Detect which cell encompasses the target text, then output its [X, Y] center coordinate. 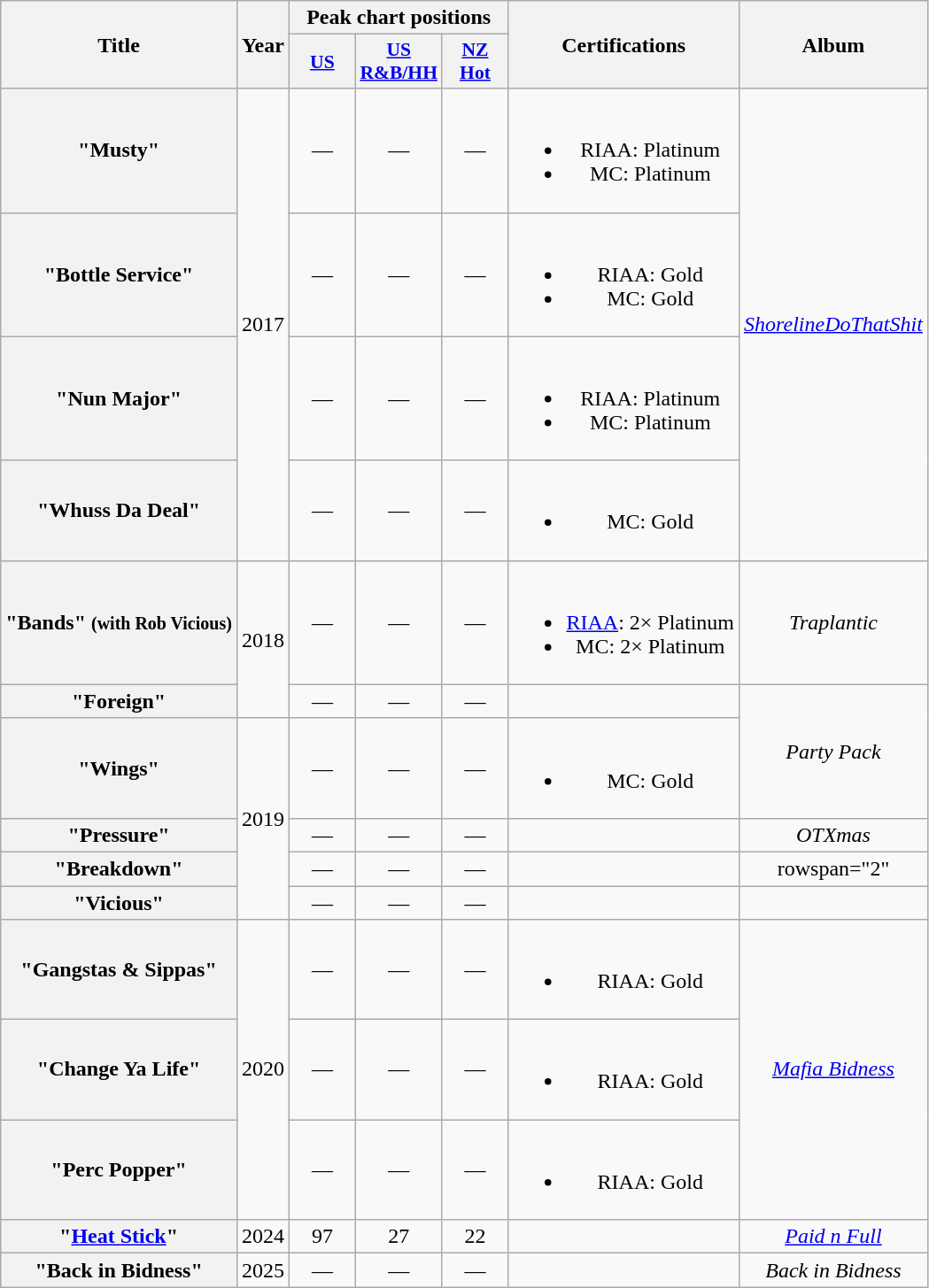
2020 [262, 1069]
Certifications [623, 44]
"Breakdown" [119, 868]
RIAA: 2× PlatinumMC: 2× Platinum [623, 622]
NZHot [475, 62]
2024 [262, 1237]
"Wings" [119, 768]
Traplantic [834, 622]
"Vicious" [119, 902]
OTXmas [834, 835]
"Perc Popper" [119, 1170]
Title [119, 44]
Mafia Bidness [834, 1069]
27 [399, 1237]
"Foreign" [119, 701]
"Heat Stick" [119, 1237]
"Gangstas & Sippas" [119, 970]
"Nun Major" [119, 398]
ShorelineDoThatShit [834, 324]
Paid n Full [834, 1237]
"Change Ya Life" [119, 1069]
2018 [262, 639]
97 [322, 1237]
Party Pack [834, 751]
"Pressure" [119, 835]
"Bottle Service" [119, 274]
"Whuss Da Deal" [119, 510]
rowspan="2" [834, 868]
Peak chart positions [399, 18]
"Musty" [119, 150]
USR&B/HH [399, 62]
US [322, 62]
Back in Bidness [834, 1270]
"Bands" (with Rob Vicious) [119, 622]
"Back in Bidness" [119, 1270]
2017 [262, 324]
2025 [262, 1270]
Year [262, 44]
Album [834, 44]
RIAA: GoldMC: Gold [623, 274]
22 [475, 1237]
2019 [262, 818]
